Extract the [X, Y] coordinate from the center of the cell holding the provided text.  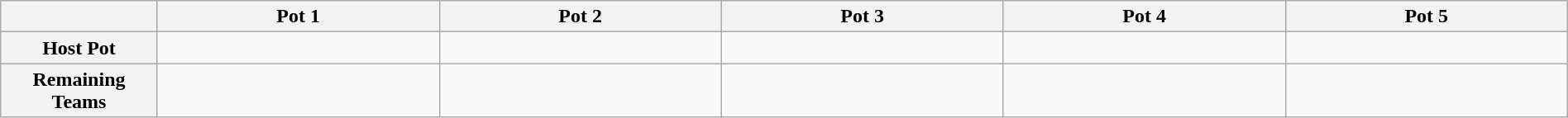
Host Pot [79, 48]
Pot 5 [1426, 17]
Pot 4 [1145, 17]
Pot 2 [581, 17]
Pot 1 [298, 17]
Remaining Teams [79, 91]
Pot 3 [862, 17]
